Find where the given text appears and provide that cell's center as [x, y] coordinate. 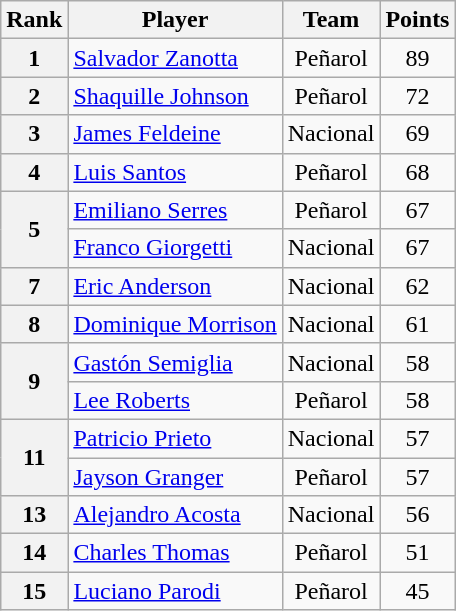
Alejandro Acosta [175, 515]
Eric Anderson [175, 286]
62 [418, 286]
1 [34, 58]
Points [418, 20]
4 [34, 172]
68 [418, 172]
Luis Santos [175, 172]
Emiliano Serres [175, 210]
14 [34, 553]
5 [34, 229]
Patricio Prieto [175, 438]
13 [34, 515]
Gastón Semiglia [175, 362]
3 [34, 134]
Jayson Granger [175, 477]
56 [418, 515]
Lee Roberts [175, 400]
2 [34, 96]
72 [418, 96]
Dominique Morrison [175, 324]
45 [418, 591]
Team [331, 20]
61 [418, 324]
15 [34, 591]
Salvador Zanotta [175, 58]
51 [418, 553]
7 [34, 286]
89 [418, 58]
Shaquille Johnson [175, 96]
9 [34, 381]
69 [418, 134]
Rank [34, 20]
James Feldeine [175, 134]
Player [175, 20]
Luciano Parodi [175, 591]
8 [34, 324]
Charles Thomas [175, 553]
11 [34, 457]
Franco Giorgetti [175, 248]
